Output the [x, y] coordinate of the center of the cell containing the given text.  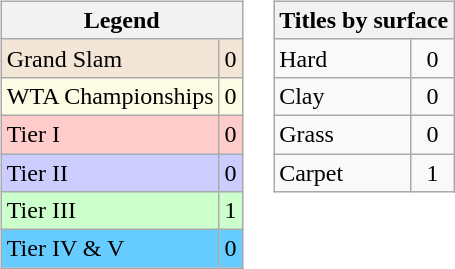
Clay [343, 96]
Tier II [110, 173]
Tier IV & V [110, 249]
Tier III [110, 211]
Grass [343, 134]
Titles by surface [364, 20]
Hard [343, 58]
Legend [122, 20]
Tier I [110, 134]
Grand Slam [110, 58]
WTA Championships [110, 96]
Carpet [343, 173]
